Output the (x, y) coordinate of the center of the cell containing the given text.  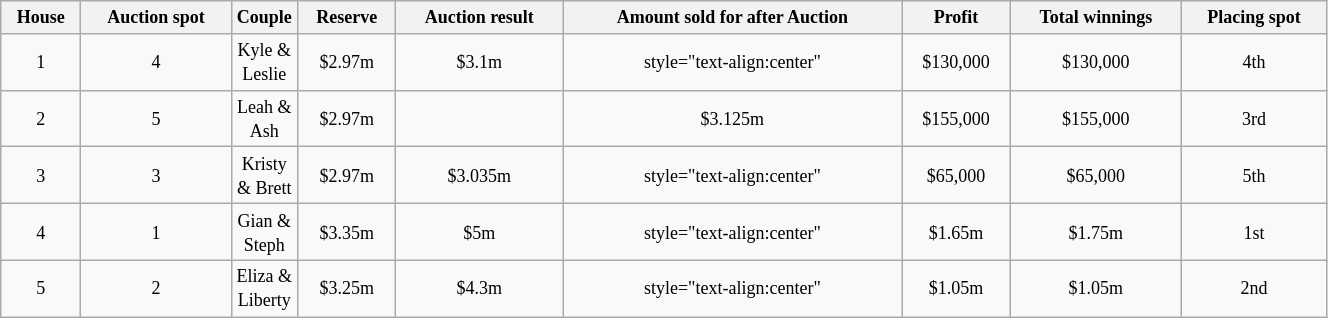
Placing spot (1254, 18)
3rd (1254, 118)
1st (1254, 232)
$3.125m (733, 118)
Couple (264, 18)
Kristy & Brett (264, 176)
$1.75m (1096, 232)
Gian & Steph (264, 232)
Auction result (480, 18)
$3.1m (480, 62)
Reserve (346, 18)
Profit (956, 18)
$3.035m (480, 176)
Auction spot (156, 18)
$3.35m (346, 232)
$1.65m (956, 232)
Leah & Ash (264, 118)
House (41, 18)
$5m (480, 232)
Amount sold for after Auction (733, 18)
5th (1254, 176)
$4.3m (480, 288)
$3.25m (346, 288)
2nd (1254, 288)
4th (1254, 62)
Kyle & Leslie (264, 62)
Total winnings (1096, 18)
Eliza & Liberty (264, 288)
